Extract the (x, y) coordinate from the center of the cell holding the provided text.  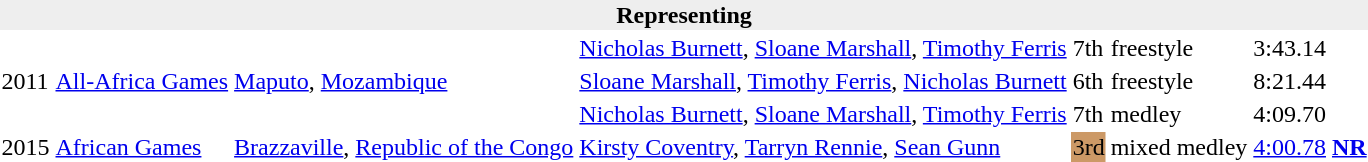
All-Africa Games (142, 81)
Sloane Marshall, Timothy Ferris, Nicholas Burnett (823, 81)
medley (1179, 114)
6th (1088, 81)
2015 (26, 147)
4:00.78 NR (1310, 147)
Brazzaville, Republic of the Congo (404, 147)
2011 (26, 81)
3rd (1088, 147)
Maputo, Mozambique (404, 81)
Representing (684, 15)
mixed medley (1179, 147)
African Games (142, 147)
8:21.44 (1310, 81)
3:43.14 (1310, 48)
Kirsty Coventry, Tarryn Rennie, Sean Gunn (823, 147)
4:09.70 (1310, 114)
